Extract the (X, Y) coordinate from the center of the cell holding the provided text.  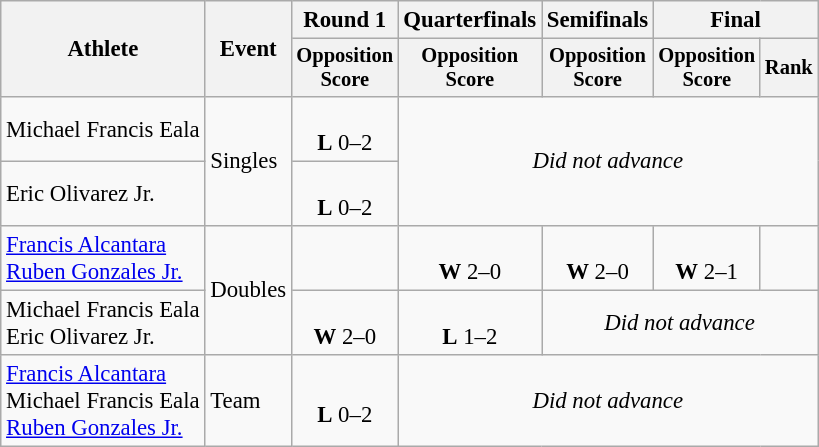
Athlete (103, 48)
Event (248, 48)
Francis AlcantaraMichael Francis EalaRuben Gonzales Jr. (103, 401)
Eric Olivarez Jr. (103, 194)
Rank (789, 68)
Quarterfinals (470, 20)
Michael Francis EalaEric Olivarez Jr. (103, 322)
W 2–1 (706, 258)
Final (735, 20)
L 1–2 (470, 322)
Round 1 (344, 20)
Francis AlcantaraRuben Gonzales Jr. (103, 258)
Semifinals (598, 20)
Singles (248, 160)
Michael Francis Eala (103, 128)
Team (248, 401)
Doubles (248, 290)
